Find where the given text appears and provide that cell's center as [X, Y] coordinate. 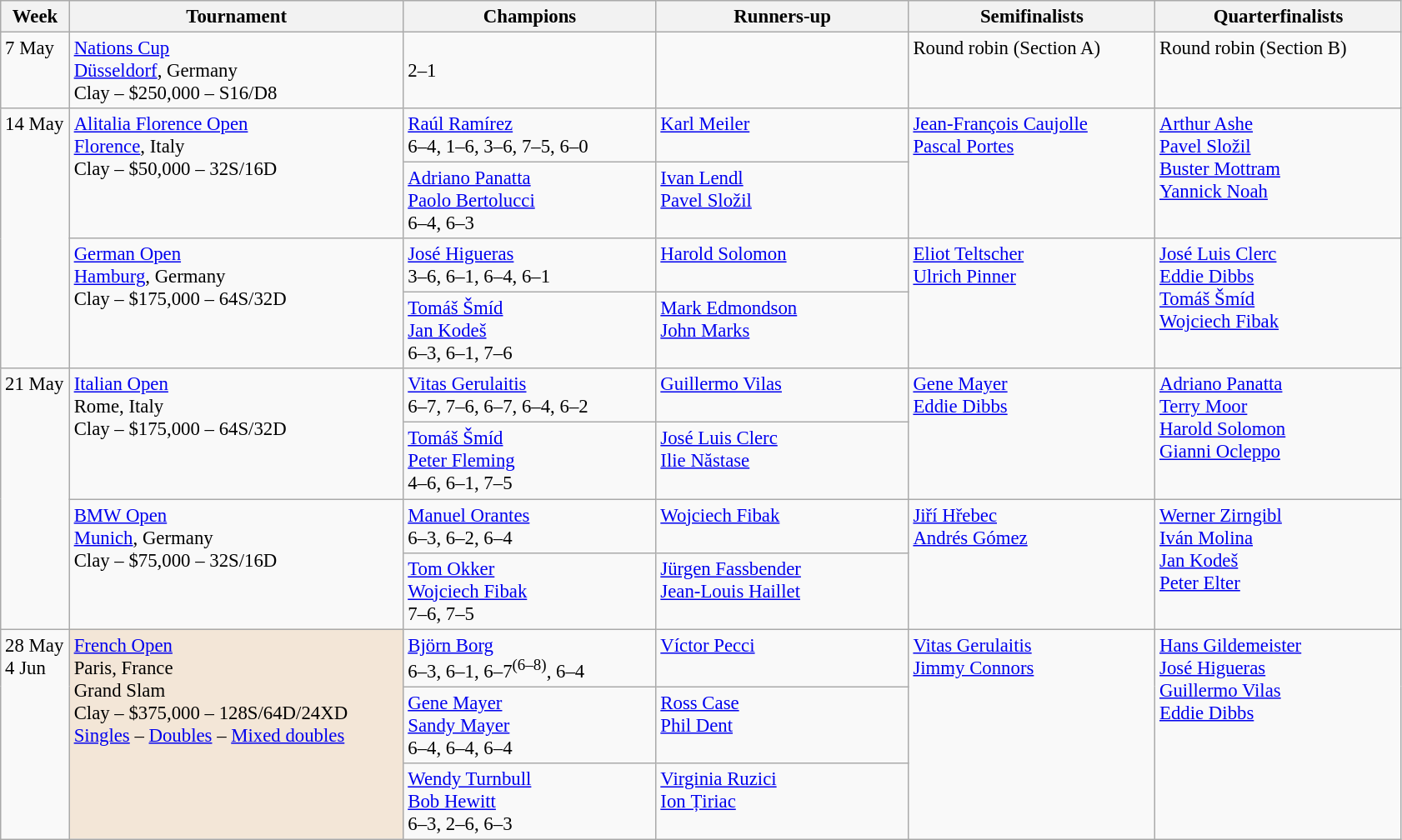
Jean-François Caujolle Pascal Portes [1032, 173]
Wojciech Fibak [782, 527]
Alitalia Florence Open Florence, Italy Clay – $50,000 – 32S/16D [237, 173]
Runners-up [782, 17]
Werner Zirngibl Iván Molina Jan Kodeš Peter Elter [1279, 564]
Jiří Hřebec Andrés Gómez [1032, 564]
Guillermo Vilas [782, 395]
José Higueras 3–6, 6–1, 6–4, 6–1 [530, 265]
Italian Open Rome, Italy Clay – $175,000 – 64S/32D [237, 433]
Ross Case Phil Dent [782, 725]
28 May4 Jun [35, 734]
Wendy Turnbull Bob Hewitt 6–3, 2–6, 6–3 [530, 802]
Gene Mayer Eddie Dibbs [1032, 433]
Nations Cup Düsseldorf, Germany Clay – $250,000 – S16/D8 [237, 71]
Manuel Orantes 6–3, 6–2, 6–4 [530, 527]
José Luis Clerc Ilie Năstase [782, 461]
French Open Paris, France Grand Slam Clay – $375,000 – 128S/64D/24XD Singles – Doubles – Mixed doubles [237, 734]
Adriano Panatta Terry Moor Harold Solomon Gianni Ocleppo [1279, 433]
Semifinalists [1032, 17]
7 May [35, 71]
Víctor Pecci [782, 658]
Vitas Gerulaitis 6–7, 7–6, 6–7, 6–4, 6–2 [530, 395]
Champions [530, 17]
Tomáš Šmíd Jan Kodeš 6–3, 6–1, 7–6 [530, 331]
Arthur Ashe Pavel Složil Buster Mottram Yannick Noah [1279, 173]
BMW Open Munich, Germany Clay – $75,000 – 32S/16D [237, 564]
Mark Edmondson John Marks [782, 331]
Jürgen Fassbender Jean-Louis Haillet [782, 591]
Week [35, 17]
Eliot Teltscher Ulrich Pinner [1032, 303]
Gene Mayer Sandy Mayer 6–4, 6–4, 6–4 [530, 725]
Vitas Gerulaitis Jimmy Connors [1032, 734]
Round robin (Section A) [1032, 71]
21 May [35, 498]
Tom Okker Wojciech Fibak 7–6, 7–5 [530, 591]
14 May [35, 238]
Tournament [237, 17]
Adriano Panatta Paolo Bertolucci 6–4, 6–3 [530, 201]
Ivan Lendl Pavel Složil [782, 201]
Hans Gildemeister José Higueras Guillermo Vilas Eddie Dibbs [1279, 734]
Virginia Ruzici Ion Țiriac [782, 802]
Raúl Ramírez 6–4, 1–6, 3–6, 7–5, 6–0 [530, 135]
Karl Meiler [782, 135]
Tomáš Šmíd Peter Fleming 4–6, 6–1, 7–5 [530, 461]
Round robin (Section B) [1279, 71]
German Open Hamburg, Germany Clay – $175,000 – 64S/32D [237, 303]
Harold Solomon [782, 265]
Quarterfinalists [1279, 17]
José Luis Clerc Eddie Dibbs Tomáš Šmíd Wojciech Fibak [1279, 303]
Björn Borg 6–3, 6–1, 6–7(6–8), 6–4 [530, 658]
2–1 [530, 71]
